Detect which cell encompasses the target text, then output its [X, Y] center coordinate. 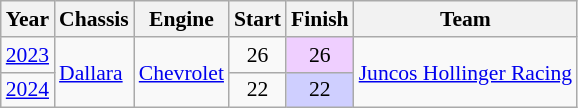
Chevrolet [182, 72]
Dallara [94, 72]
Chassis [94, 19]
Juncos Hollinger Racing [466, 72]
2023 [28, 55]
Team [466, 19]
2024 [28, 90]
Year [28, 19]
Finish [320, 19]
Start [258, 19]
Engine [182, 19]
